Identify which cell holds the provided text, then report its (X, Y) central coordinate. 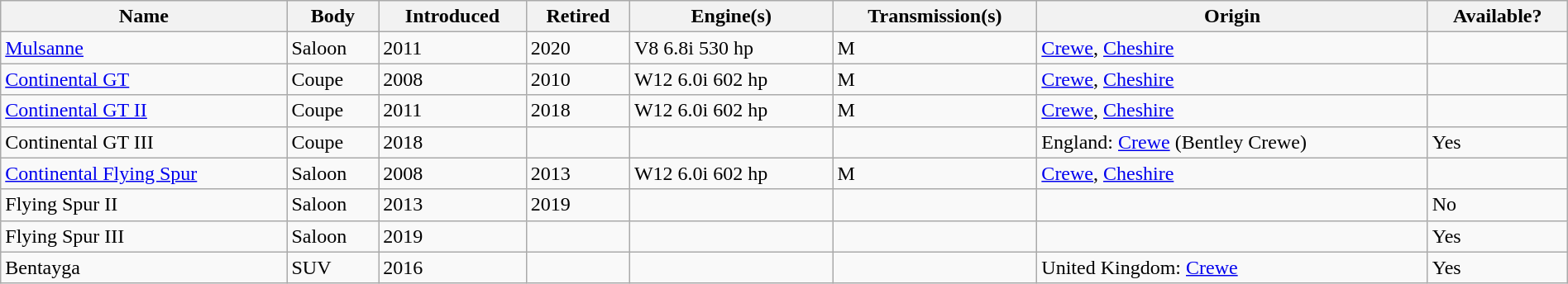
Continental Flying Spur (144, 173)
2020 (577, 48)
2016 (452, 267)
SUV (332, 267)
Body (332, 17)
2010 (577, 79)
V8 6.8i 530 hp (731, 48)
Continental GT III (144, 142)
Engine(s) (731, 17)
Retired (577, 17)
United Kingdom: Crewe (1232, 267)
Introduced (452, 17)
Mulsanne (144, 48)
No (1497, 205)
Transmission(s) (935, 17)
Flying Spur II (144, 205)
Continental GT II (144, 111)
Flying Spur III (144, 236)
Available? (1497, 17)
Name (144, 17)
Origin (1232, 17)
Continental GT (144, 79)
England: Crewe (Bentley Crewe) (1232, 142)
Bentayga (144, 267)
